Output the (x, y) coordinate of the center of the cell containing the given text.  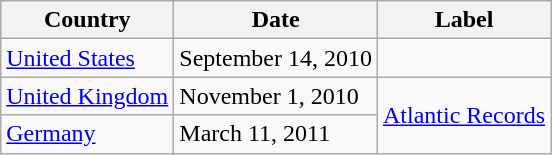
Date (276, 20)
United States (88, 58)
March 11, 2011 (276, 134)
Germany (88, 134)
November 1, 2010 (276, 96)
Label (464, 20)
September 14, 2010 (276, 58)
United Kingdom (88, 96)
Country (88, 20)
Atlantic Records (464, 115)
